For the text-containing cell, return its midpoint in (x, y) coordinate format. 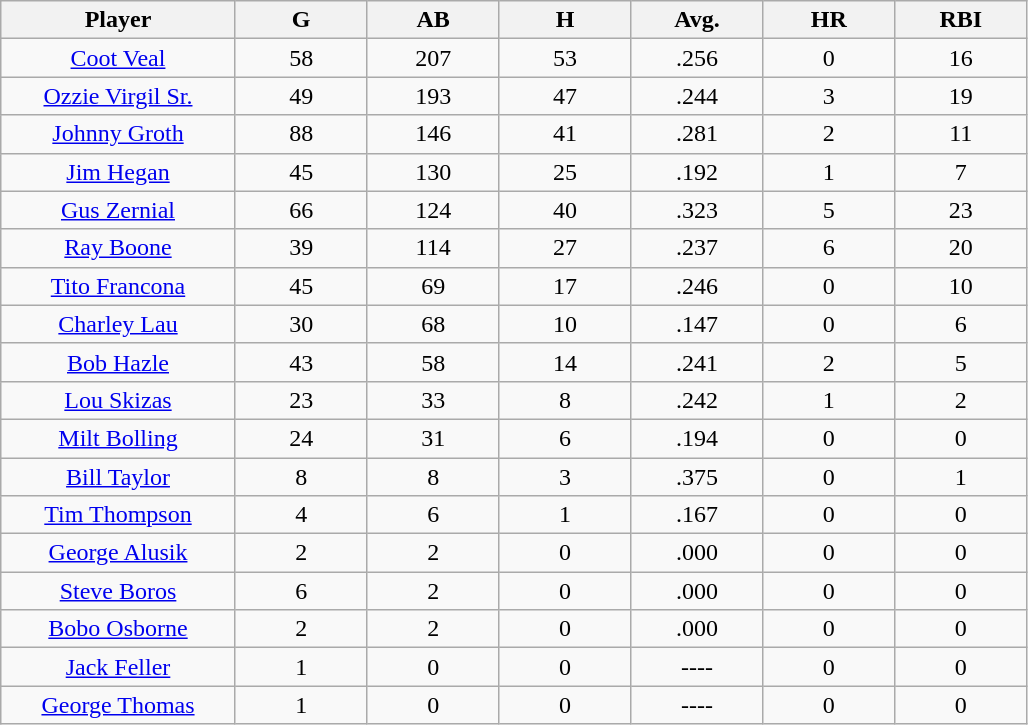
.192 (697, 172)
George Thomas (118, 705)
20 (961, 248)
47 (565, 96)
G (301, 20)
49 (301, 96)
Jack Feller (118, 667)
124 (433, 210)
17 (565, 286)
53 (565, 58)
.167 (697, 515)
30 (301, 324)
16 (961, 58)
7 (961, 172)
31 (433, 438)
.323 (697, 210)
.194 (697, 438)
Tim Thompson (118, 515)
27 (565, 248)
Bob Hazle (118, 362)
.237 (697, 248)
146 (433, 134)
H (565, 20)
.147 (697, 324)
.242 (697, 400)
207 (433, 58)
Gus Zernial (118, 210)
AB (433, 20)
41 (565, 134)
68 (433, 324)
14 (565, 362)
40 (565, 210)
Steve Boros (118, 591)
.281 (697, 134)
.375 (697, 477)
Johnny Groth (118, 134)
19 (961, 96)
33 (433, 400)
George Alusik (118, 553)
RBI (961, 20)
Coot Veal (118, 58)
11 (961, 134)
.244 (697, 96)
Tito Francona (118, 286)
.256 (697, 58)
Charley Lau (118, 324)
Ray Boone (118, 248)
Bobo Osborne (118, 629)
Jim Hegan (118, 172)
Lou Skizas (118, 400)
43 (301, 362)
114 (433, 248)
.241 (697, 362)
39 (301, 248)
25 (565, 172)
HR (829, 20)
4 (301, 515)
Bill Taylor (118, 477)
Player (118, 20)
130 (433, 172)
.246 (697, 286)
24 (301, 438)
88 (301, 134)
Avg. (697, 20)
69 (433, 286)
Milt Bolling (118, 438)
66 (301, 210)
Ozzie Virgil Sr. (118, 96)
193 (433, 96)
